Pinpoint the cell where the given text exists, returning its (X, Y) midpoint coordinate. 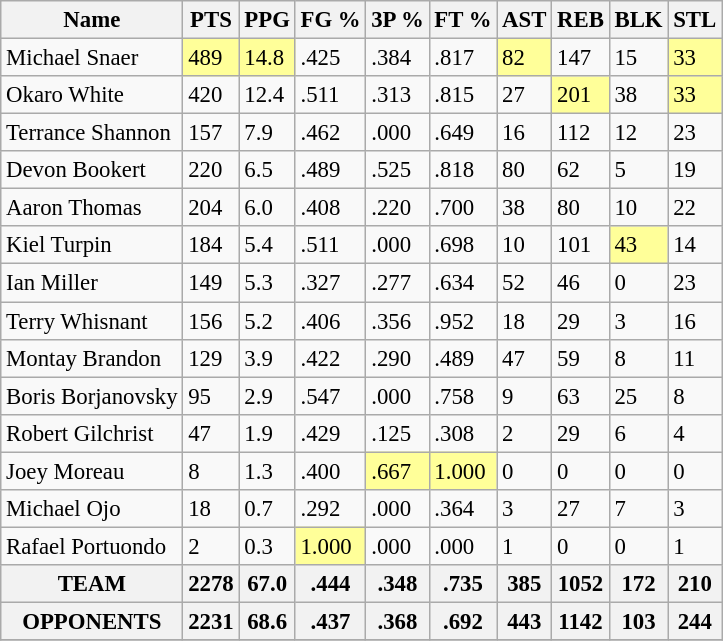
.952 (463, 321)
1052 (580, 584)
5.3 (267, 283)
.364 (463, 509)
22 (695, 208)
.692 (463, 621)
0.3 (267, 546)
59 (580, 358)
FG % (330, 20)
.368 (398, 621)
.700 (463, 208)
25 (638, 396)
AST (524, 20)
.308 (463, 433)
.408 (330, 208)
3P % (398, 20)
12 (638, 133)
157 (211, 133)
.400 (330, 471)
.735 (463, 584)
.758 (463, 396)
12.4 (267, 95)
147 (580, 58)
156 (211, 321)
Joey Moreau (92, 471)
7.9 (267, 133)
14.8 (267, 58)
.547 (330, 396)
6 (638, 433)
2278 (211, 584)
Terry Whisnant (92, 321)
1142 (580, 621)
Ian Miller (92, 283)
Kiel Turpin (92, 245)
.348 (398, 584)
.313 (398, 95)
0.7 (267, 509)
443 (524, 621)
6.5 (267, 170)
.125 (398, 433)
19 (695, 170)
REB (580, 20)
201 (580, 95)
.327 (330, 283)
489 (211, 58)
129 (211, 358)
.444 (330, 584)
67.0 (267, 584)
5.2 (267, 321)
.815 (463, 95)
.429 (330, 433)
.437 (330, 621)
62 (580, 170)
43 (638, 245)
.818 (463, 170)
Michael Snaer (92, 58)
FT % (463, 20)
244 (695, 621)
Okaro White (92, 95)
.462 (330, 133)
.277 (398, 283)
2231 (211, 621)
5 (638, 170)
PTS (211, 20)
210 (695, 584)
420 (211, 95)
STL (695, 20)
1.9 (267, 433)
.220 (398, 208)
15 (638, 58)
.425 (330, 58)
6.0 (267, 208)
204 (211, 208)
14 (695, 245)
101 (580, 245)
.406 (330, 321)
2.9 (267, 396)
11 (695, 358)
149 (211, 283)
Terrance Shannon (92, 133)
.649 (463, 133)
.667 (398, 471)
Montay Brandon (92, 358)
172 (638, 584)
Aaron Thomas (92, 208)
.698 (463, 245)
.290 (398, 358)
184 (211, 245)
PPG (267, 20)
68.6 (267, 621)
Robert Gilchrist (92, 433)
9 (524, 396)
.422 (330, 358)
Devon Bookert (92, 170)
1.3 (267, 471)
.356 (398, 321)
63 (580, 396)
OPPONENTS (92, 621)
385 (524, 584)
Rafael Portuondo (92, 546)
95 (211, 396)
103 (638, 621)
Boris Borjanovsky (92, 396)
112 (580, 133)
.817 (463, 58)
.384 (398, 58)
220 (211, 170)
7 (638, 509)
52 (524, 283)
.634 (463, 283)
TEAM (92, 584)
.525 (398, 170)
82 (524, 58)
46 (580, 283)
BLK (638, 20)
Name (92, 20)
4 (695, 433)
Michael Ojo (92, 509)
.292 (330, 509)
3.9 (267, 358)
5.4 (267, 245)
